Determine the [x, y] coordinate at the center of the cell enclosing the given text.  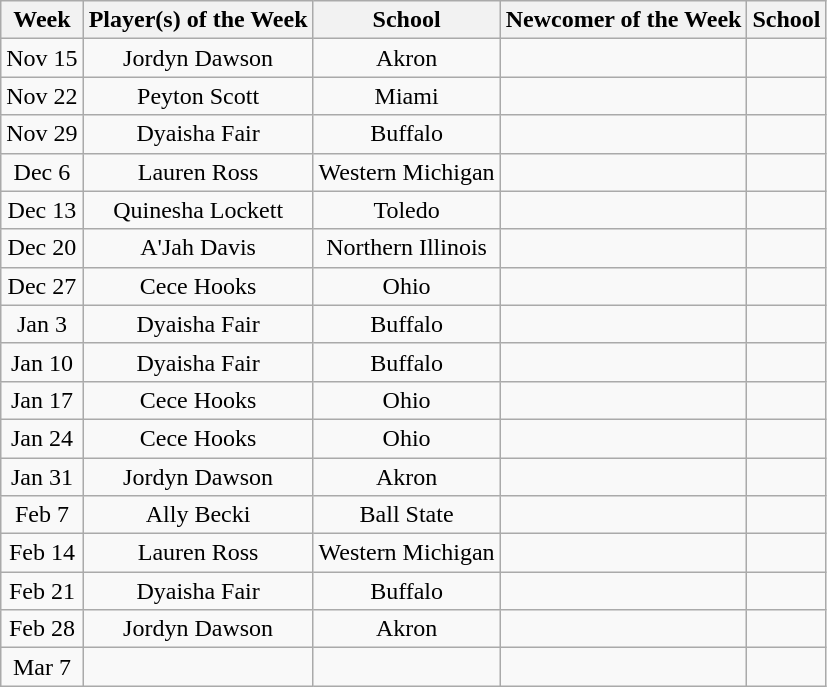
Nov 22 [42, 96]
Northern Illinois [406, 248]
Jan 17 [42, 400]
Week [42, 20]
A'Jah Davis [198, 248]
Feb 21 [42, 591]
Feb 7 [42, 515]
Newcomer of the Week [624, 20]
Dec 13 [42, 210]
Nov 15 [42, 58]
Ball State [406, 515]
Jan 10 [42, 362]
Dec 27 [42, 286]
Nov 29 [42, 134]
Player(s) of the Week [198, 20]
Mar 7 [42, 667]
Jan 24 [42, 438]
Dec 20 [42, 248]
Jan 3 [42, 324]
Feb 28 [42, 629]
Ally Becki [198, 515]
Quinesha Lockett [198, 210]
Toledo [406, 210]
Peyton Scott [198, 96]
Miami [406, 96]
Jan 31 [42, 477]
Feb 14 [42, 553]
Dec 6 [42, 172]
